Return (x, y) of the center of cell containing provided text 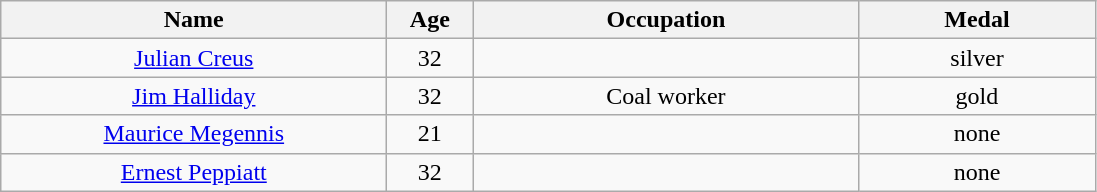
Name (194, 20)
Jim Halliday (194, 96)
Age (430, 20)
silver (977, 58)
Ernest Peppiatt (194, 172)
21 (430, 134)
Maurice Megennis (194, 134)
Occupation (666, 20)
gold (977, 96)
Medal (977, 20)
Julian Creus (194, 58)
Coal worker (666, 96)
